Return [x, y] of the center of cell containing provided text 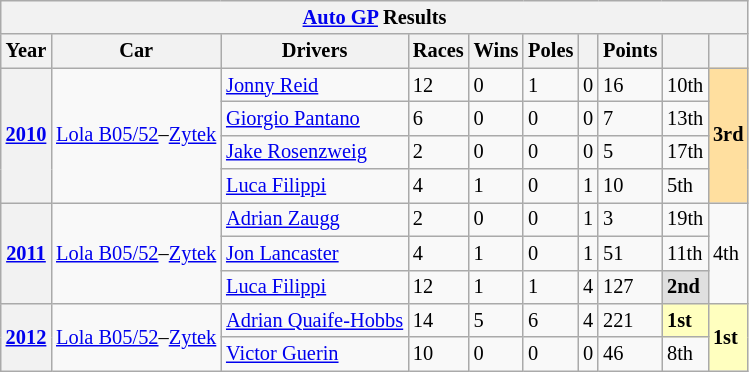
4th [728, 252]
51 [630, 253]
2010 [26, 136]
2012 [26, 336]
127 [630, 287]
2nd [685, 287]
17th [685, 152]
19th [685, 219]
14 [438, 320]
16 [630, 85]
Car [136, 51]
46 [630, 354]
Points [630, 51]
11th [685, 253]
Jake Rosenzweig [314, 152]
Adrian Zaugg [314, 219]
8th [685, 354]
3rd [728, 136]
221 [630, 320]
5th [685, 186]
7 [630, 118]
13th [685, 118]
3 [630, 219]
Jonny Reid [314, 85]
Adrian Quaife-Hobbs [314, 320]
2011 [26, 252]
Year [26, 51]
Races [438, 51]
Drivers [314, 51]
Poles [550, 51]
Jon Lancaster [314, 253]
Wins [496, 51]
Auto GP Results [375, 17]
10th [685, 85]
Victor Guerin [314, 354]
Giorgio Pantano [314, 118]
